Detect which cell encompasses the target text, then output its [x, y] center coordinate. 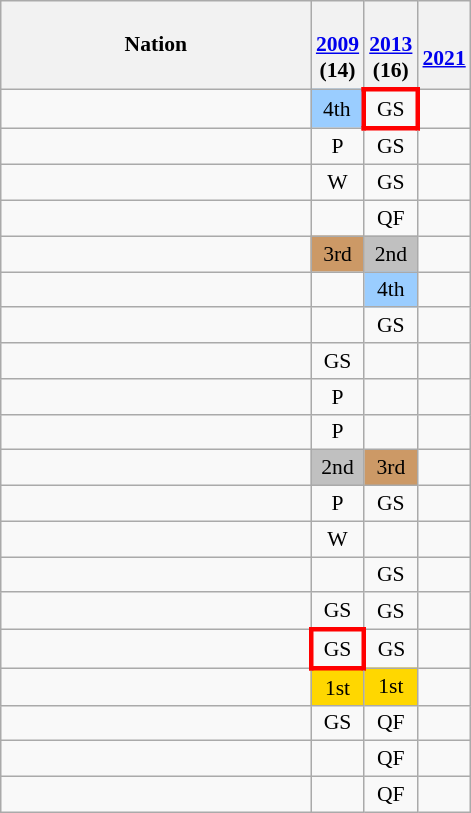
Nation [156, 45]
2009(14) [338, 45]
2021 [444, 45]
2013(16) [390, 45]
